Detect which cell encompasses the target text, then output its (x, y) center coordinate. 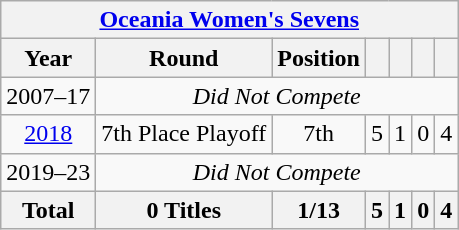
2019–23 (48, 172)
2007–17 (48, 96)
2018 (48, 134)
Round (184, 58)
7th (319, 134)
Position (319, 58)
0 Titles (184, 210)
Year (48, 58)
Total (48, 210)
1/13 (319, 210)
7th Place Playoff (184, 134)
Oceania Women's Sevens (230, 20)
